Provide the [x, y] coordinate of the cell's center where the given text is located.  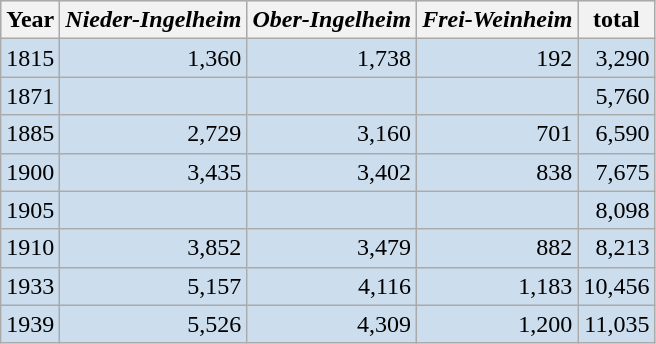
3,290 [616, 58]
1,360 [154, 58]
6,590 [616, 134]
3,852 [154, 248]
1933 [30, 286]
Year [30, 20]
3,402 [332, 172]
3,160 [332, 134]
5,526 [154, 324]
1905 [30, 210]
5,760 [616, 96]
Frei-Weinheim [498, 20]
1900 [30, 172]
8,098 [616, 210]
1871 [30, 96]
1815 [30, 58]
1939 [30, 324]
701 [498, 134]
Ober-Ingelheim [332, 20]
1,738 [332, 58]
8,213 [616, 248]
4,309 [332, 324]
838 [498, 172]
882 [498, 248]
4,116 [332, 286]
11,035 [616, 324]
5,157 [154, 286]
2,729 [154, 134]
7,675 [616, 172]
1,183 [498, 286]
1,200 [498, 324]
3,435 [154, 172]
192 [498, 58]
3,479 [332, 248]
1910 [30, 248]
10,456 [616, 286]
Nieder-Ingelheim [154, 20]
1885 [30, 134]
total [616, 20]
